Scan for the cell matching the given text and deliver its [X, Y] coordinate at center. 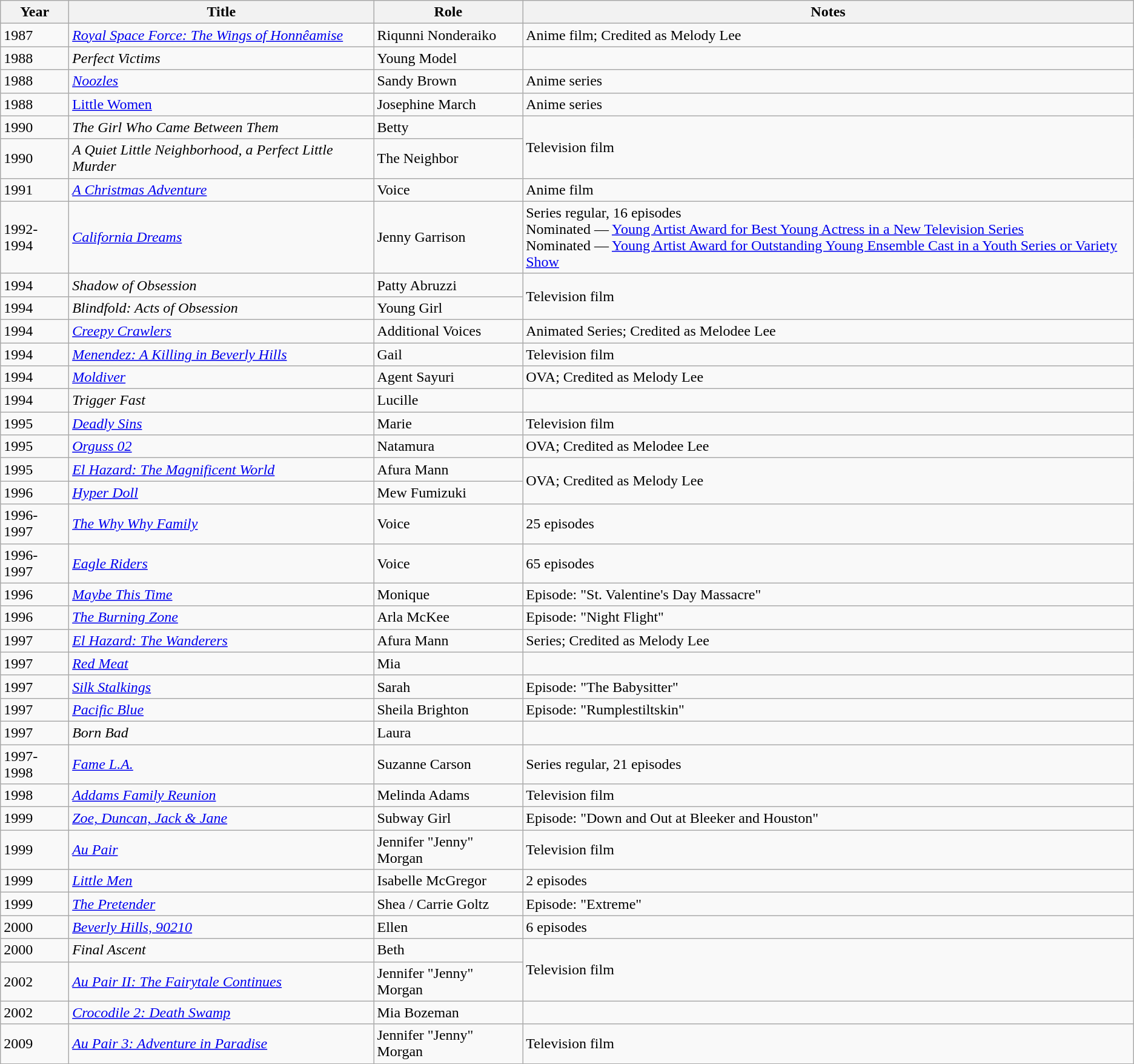
Suzanne Carson [448, 763]
Series regular, 21 episodes [829, 763]
California Dreams [222, 238]
Maybe This Time [222, 594]
Betty [448, 127]
The Girl Who Came Between Them [222, 127]
El Hazard: The Wanderers [222, 640]
Anime film [829, 190]
Episode: "Extreme" [829, 904]
65 episodes [829, 564]
El Hazard: The Magnificent World [222, 470]
Au Pair 3: Adventure in Paradise [222, 1043]
The Neighbor [448, 159]
Red Meat [222, 663]
A Christmas Adventure [222, 190]
Episode: "The Babysitter" [829, 687]
Sandy Brown [448, 81]
Episode: "Down and Out at Bleeker and Houston" [829, 819]
Addams Family Reunion [222, 796]
Arla McKee [448, 617]
Blindfold: Acts of Obsession [222, 308]
Fame L.A. [222, 763]
Additional Voices [448, 331]
Lucille [448, 401]
Mew Fumizuki [448, 493]
Sheila Brighton [448, 710]
Young Model [448, 58]
The Why Why Family [222, 524]
Subway Girl [448, 819]
1997-1998 [35, 763]
Pacific Blue [222, 710]
1987 [35, 35]
Gail [448, 354]
Riqunni Nonderaiko [448, 35]
25 episodes [829, 524]
Mia Bozeman [448, 1012]
Ellen [448, 927]
Noozles [222, 81]
2009 [35, 1043]
Menendez: A Killing in Beverly Hills [222, 354]
1992-1994 [35, 238]
Isabelle McGregor [448, 881]
Au Pair [222, 850]
Crocodile 2: Death Swamp [222, 1012]
Born Bad [222, 733]
Episode: "St. Valentine's Day Massacre" [829, 594]
Melinda Adams [448, 796]
Perfect Victims [222, 58]
OVA; Credited as Melodee Lee [829, 447]
Silk Stalkings [222, 687]
Series; Credited as Melody Lee [829, 640]
Jenny Garrison [448, 238]
Laura [448, 733]
Role [448, 12]
Shadow of Obsession [222, 285]
Episode: "Night Flight" [829, 617]
Year [35, 12]
Anime film; Credited as Melody Lee [829, 35]
Agent Sayuri [448, 377]
Notes [829, 12]
Young Girl [448, 308]
Title [222, 12]
Episode: "Rumplestiltskin" [829, 710]
The Burning Zone [222, 617]
Josephine March [448, 104]
Little Women [222, 104]
Patty Abruzzi [448, 285]
1991 [35, 190]
1998 [35, 796]
The Pretender [222, 904]
Animated Series; Credited as Melodee Lee [829, 331]
Natamura [448, 447]
Royal Space Force: The Wings of Honnêamise [222, 35]
Mia [448, 663]
Zoe, Duncan, Jack & Jane [222, 819]
2 episodes [829, 881]
Monique [448, 594]
Hyper Doll [222, 493]
Orguss 02 [222, 447]
Shea / Carrie Goltz [448, 904]
Final Ascent [222, 950]
Deadly Sins [222, 424]
6 episodes [829, 927]
A Quiet Little Neighborhood, a Perfect Little Murder [222, 159]
Marie [448, 424]
Creepy Crawlers [222, 331]
Sarah [448, 687]
Trigger Fast [222, 401]
Beverly Hills, 90210 [222, 927]
Beth [448, 950]
Eagle Riders [222, 564]
Moldiver [222, 377]
Au Pair II: The Fairytale Continues [222, 982]
Little Men [222, 881]
